Determine the (X, Y) coordinate at the center of the cell enclosing the given text.  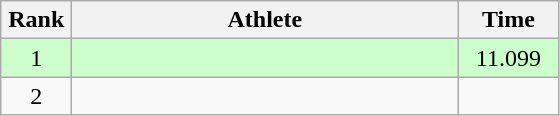
Athlete (265, 20)
Rank (36, 20)
1 (36, 58)
2 (36, 96)
Time (508, 20)
11.099 (508, 58)
